Capture the cell that displays the provided text and extract its (X, Y) central coordinate. 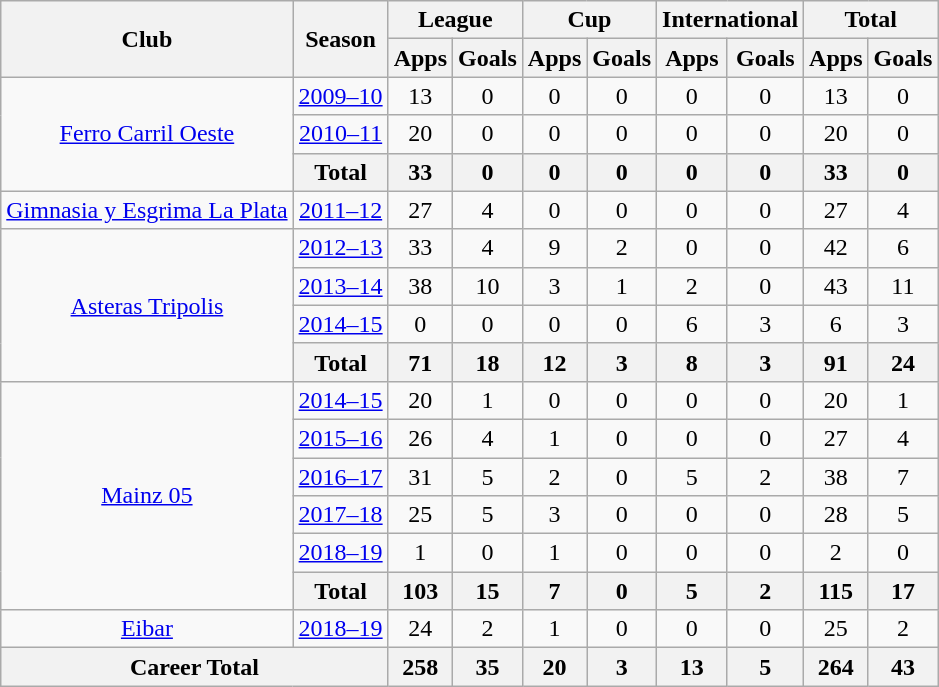
2011–12 (340, 210)
2013–14 (340, 286)
11 (903, 286)
2015–16 (340, 438)
Asteras Tripolis (147, 305)
Gimnasia y Esgrima La Plata (147, 210)
League (455, 20)
Ferro Carril Oeste (147, 134)
31 (420, 477)
10 (488, 286)
9 (554, 248)
15 (488, 591)
18 (488, 362)
28 (836, 515)
103 (420, 591)
2009–10 (340, 96)
8 (692, 362)
2012–13 (340, 248)
2017–18 (340, 515)
264 (836, 667)
Mainz 05 (147, 495)
International (730, 20)
Season (340, 39)
2010–11 (340, 134)
35 (488, 667)
258 (420, 667)
17 (903, 591)
2016–17 (340, 477)
26 (420, 438)
91 (836, 362)
12 (554, 362)
71 (420, 362)
Career Total (194, 667)
42 (836, 248)
Club (147, 39)
Eibar (147, 629)
115 (836, 591)
Cup (589, 20)
